From the cell containing the given text, extract its center point as (X, Y) coordinate. 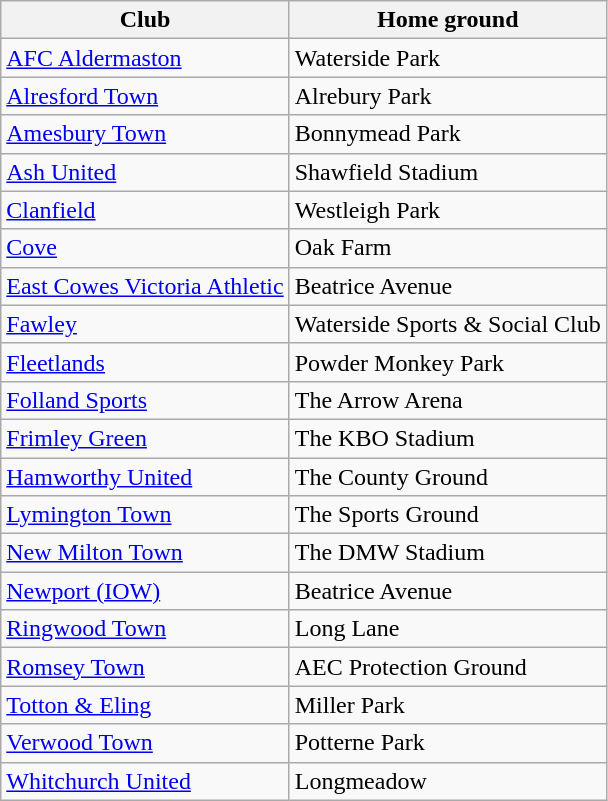
AFC Aldermaston (145, 58)
Longmeadow (448, 781)
Powder Monkey Park (448, 362)
Amesbury Town (145, 134)
The DMW Stadium (448, 553)
Newport (IOW) (145, 591)
Waterside Sports & Social Club (448, 324)
Westleigh Park (448, 210)
Miller Park (448, 705)
Totton & Eling (145, 705)
Long Lane (448, 629)
Clanfield (145, 210)
Fleetlands (145, 362)
Ringwood Town (145, 629)
Lymington Town (145, 515)
Home ground (448, 20)
Whitchurch United (145, 781)
Oak Farm (448, 248)
The County Ground (448, 477)
Folland Sports (145, 400)
Bonnymead Park (448, 134)
The KBO Stadium (448, 438)
Alrebury Park (448, 96)
The Sports Ground (448, 515)
Club (145, 20)
Shawfield Stadium (448, 172)
Verwood Town (145, 743)
Hamworthy United (145, 477)
Romsey Town (145, 667)
Cove (145, 248)
Waterside Park (448, 58)
Ash United (145, 172)
Alresford Town (145, 96)
Frimley Green (145, 438)
AEC Protection Ground (448, 667)
Fawley (145, 324)
The Arrow Arena (448, 400)
Potterne Park (448, 743)
New Milton Town (145, 553)
East Cowes Victoria Athletic (145, 286)
